Return (X, Y) of the center of cell containing provided text 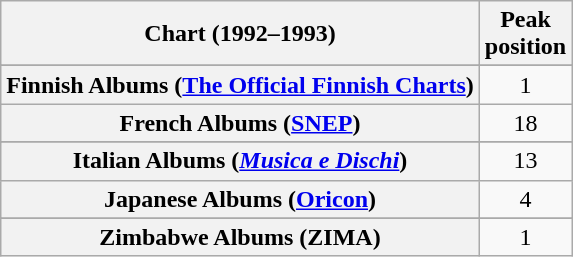
Italian Albums (Musica e Dischi) (240, 161)
French Albums (SNEP) (240, 123)
Japanese Albums (Oricon) (240, 199)
Zimbabwe Albums (ZIMA) (240, 237)
13 (525, 161)
4 (525, 199)
Peak position (525, 34)
18 (525, 123)
Finnish Albums (The Official Finnish Charts) (240, 85)
Chart (1992–1993) (240, 34)
